Search for the cell housing the specified text and yield its (x, y) center coordinate. 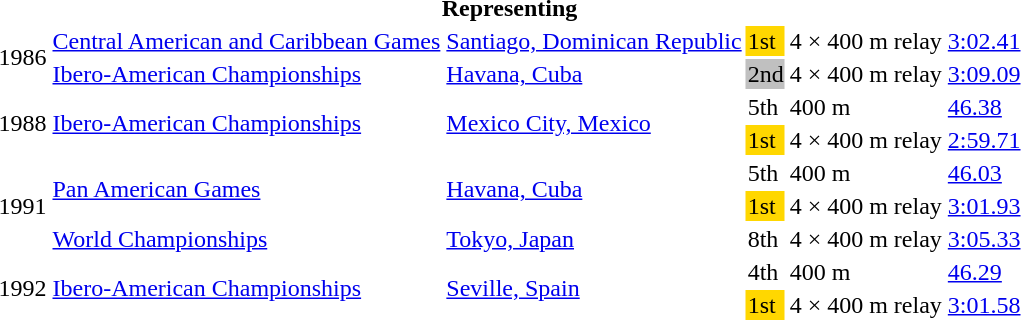
Tokyo, Japan (594, 239)
World Championships (246, 239)
Mexico City, Mexico (594, 124)
Pan American Games (246, 190)
2nd (766, 74)
Santiago, Dominican Republic (594, 41)
8th (766, 239)
Central American and Caribbean Games (246, 41)
4th (766, 272)
Seville, Spain (594, 288)
